Determine the [x, y] coordinate at the center of the cell enclosing the given text.  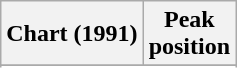
Chart (1991) [72, 34]
Peakposition [189, 34]
